Detect which cell encompasses the target text, then output its [x, y] center coordinate. 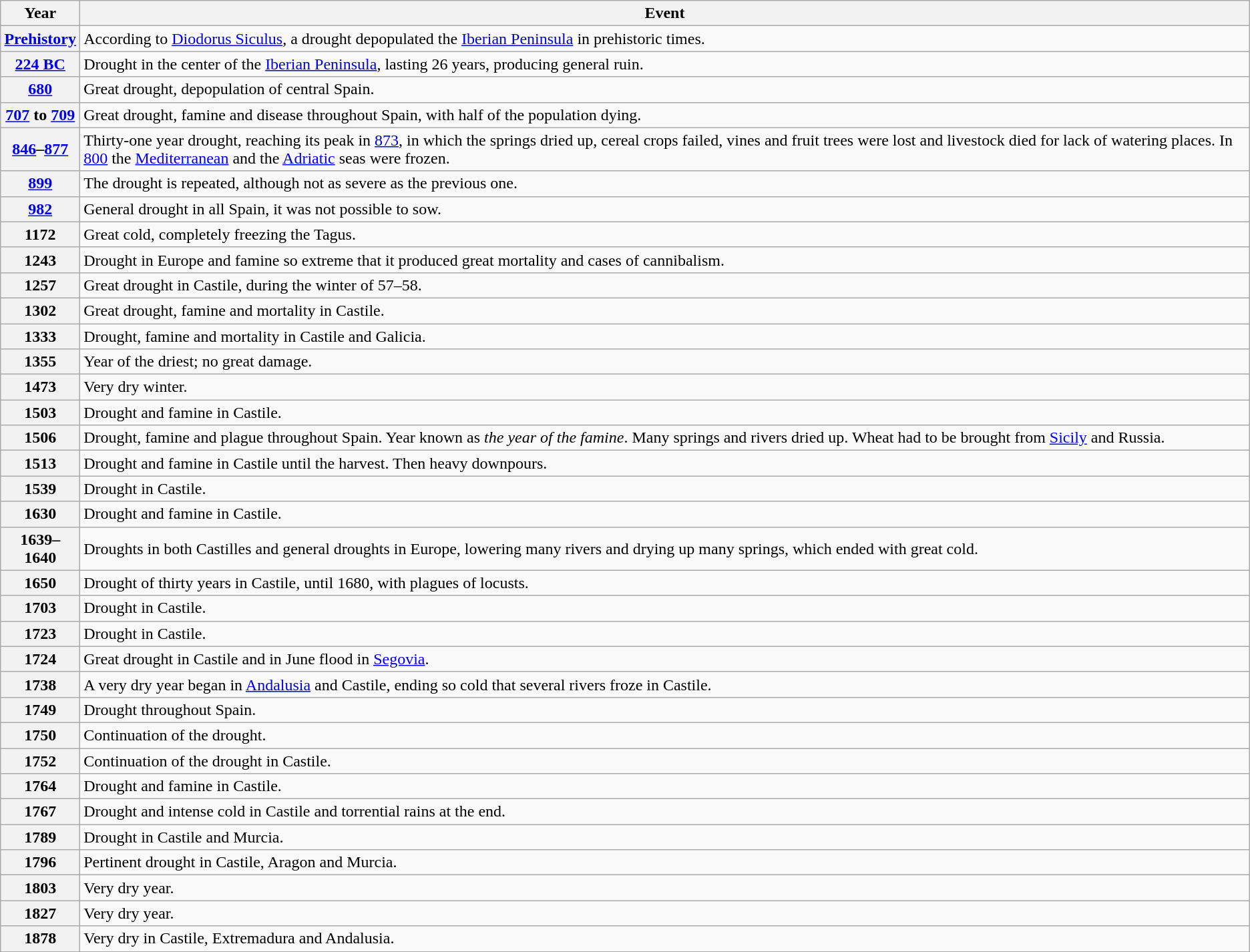
Very dry winter. [665, 387]
1503 [40, 413]
1789 [40, 837]
1752 [40, 760]
Drought and intense cold in Castile and torrential rains at the end. [665, 812]
899 [40, 184]
Year [40, 13]
1803 [40, 888]
1749 [40, 710]
Drought in Europe and famine so extreme that it produced great mortality and cases of cannibalism. [665, 260]
Drought throughout Spain. [665, 710]
Droughts in both Castilles and general droughts in Europe, lowering many rivers and drying up many springs, which ended with great cold. [665, 549]
Great drought in Castile and in June flood in Segovia. [665, 659]
Continuation of the drought in Castile. [665, 760]
Drought in Castile and Murcia. [665, 837]
1302 [40, 310]
Very dry in Castile, Extremadura and Andalusia. [665, 939]
1767 [40, 812]
707 to 709 [40, 115]
1355 [40, 362]
Drought of thirty years in Castile, until 1680, with plagues of locusts. [665, 583]
224 BC [40, 64]
846–877 [40, 150]
Great drought in Castile, during the winter of 57–58. [665, 285]
Drought in the center of the Iberian Peninsula, lasting 26 years, producing general ruin. [665, 64]
1650 [40, 583]
Great drought, famine and mortality in Castile. [665, 310]
1796 [40, 863]
680 [40, 89]
According to Diodorus Siculus, a drought depopulated the Iberian Peninsula in prehistoric times. [665, 39]
1724 [40, 659]
1257 [40, 285]
Great drought, depopulation of central Spain. [665, 89]
Drought, famine and mortality in Castile and Galicia. [665, 336]
1750 [40, 735]
1172 [40, 234]
1473 [40, 387]
Continuation of the drought. [665, 735]
A very dry year began in Andalusia and Castile, ending so cold that several rivers froze in Castile. [665, 684]
1630 [40, 514]
1333 [40, 336]
General drought in all Spain, it was not possible to sow. [665, 209]
The drought is repeated, although not as severe as the previous one. [665, 184]
Pertinent drought in Castile, Aragon and Murcia. [665, 863]
1243 [40, 260]
Drought and famine in Castile until the harvest. Then heavy downpours. [665, 463]
1723 [40, 634]
1506 [40, 438]
Prehistory [40, 39]
Year of the driest; no great damage. [665, 362]
Great cold, completely freezing the Tagus. [665, 234]
1539 [40, 489]
1738 [40, 684]
1764 [40, 786]
1703 [40, 608]
Great drought, famine and disease throughout Spain, with half of the population dying. [665, 115]
1827 [40, 913]
1513 [40, 463]
982 [40, 209]
1878 [40, 939]
Event [665, 13]
1639–1640 [40, 549]
